Capture the cell that displays the provided text and extract its (x, y) central coordinate. 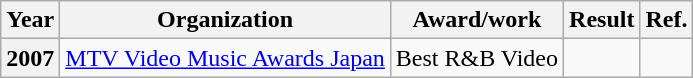
Organization (226, 20)
Award/work (476, 20)
Ref. (666, 20)
MTV Video Music Awards Japan (226, 58)
2007 (30, 58)
Best R&B Video (476, 58)
Year (30, 20)
Result (602, 20)
